Return [x, y] of the center of cell containing provided text 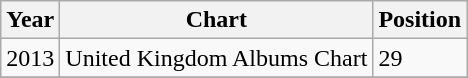
United Kingdom Albums Chart [216, 58]
29 [420, 58]
Position [420, 20]
Chart [216, 20]
2013 [30, 58]
Year [30, 20]
